Locate the cell with the specified text and output its [x, y] center coordinate. 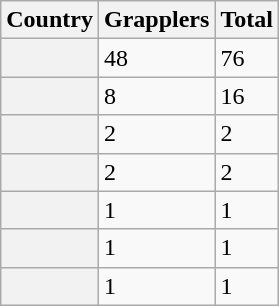
Grapplers [156, 20]
8 [156, 96]
48 [156, 58]
Total [247, 20]
Country [50, 20]
76 [247, 58]
16 [247, 96]
